Scan for the cell matching the given text and deliver its [x, y] coordinate at center. 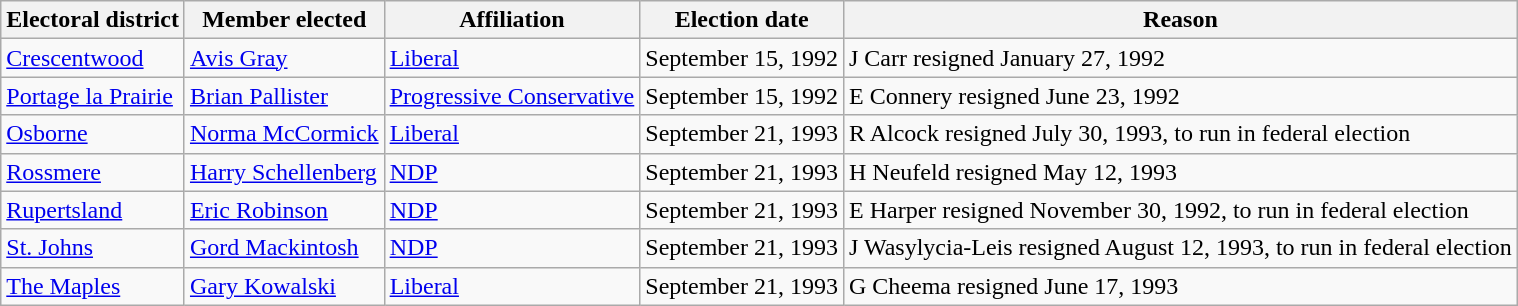
Election date [742, 20]
Reason [1180, 20]
Rupertsland [93, 210]
E Harper resigned November 30, 1992, to run in federal election [1180, 210]
Electoral district [93, 20]
R Alcock resigned July 30, 1993, to run in federal election [1180, 134]
Norma McCormick [284, 134]
Osborne [93, 134]
Brian Pallister [284, 96]
Portage la Prairie [93, 96]
Progressive Conservative [512, 96]
Avis Gray [284, 58]
Eric Robinson [284, 210]
Gord Mackintosh [284, 248]
Harry Schellenberg [284, 172]
Affiliation [512, 20]
H Neufeld resigned May 12, 1993 [1180, 172]
J Wasylycia-Leis resigned August 12, 1993, to run in federal election [1180, 248]
G Cheema resigned June 17, 1993 [1180, 286]
St. Johns [93, 248]
The Maples [93, 286]
Member elected [284, 20]
Rossmere [93, 172]
E Connery resigned June 23, 1992 [1180, 96]
Gary Kowalski [284, 286]
J Carr resigned January 27, 1992 [1180, 58]
Crescentwood [93, 58]
